For the text-containing cell, return its midpoint in [x, y] coordinate format. 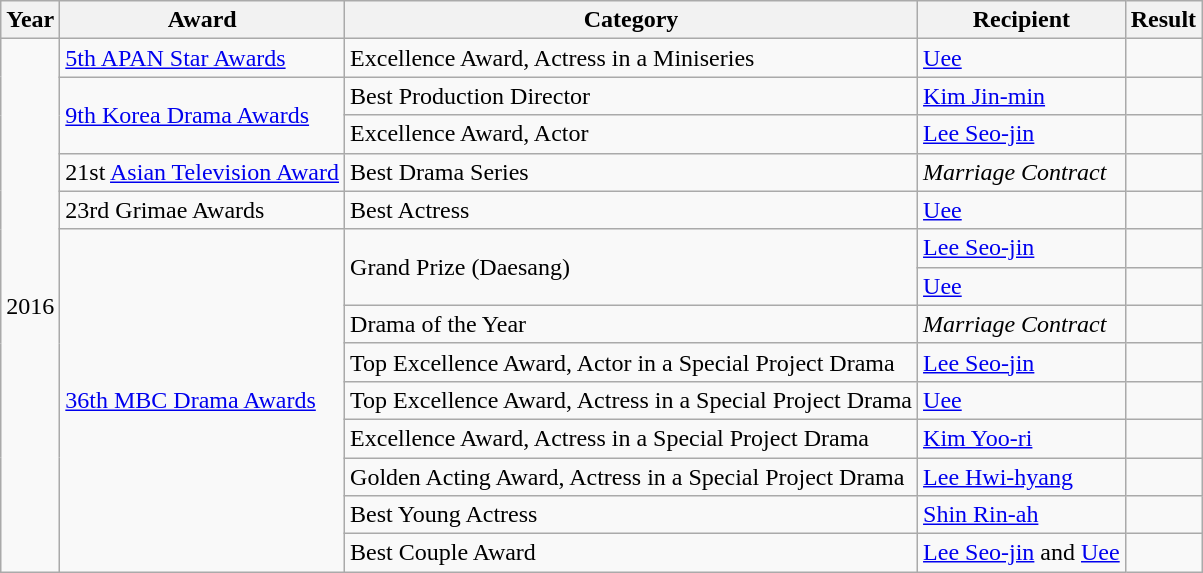
Year [30, 20]
Lee Hwi-hyang [1022, 477]
9th Korea Drama Awards [202, 115]
Top Excellence Award, Actor in a Special Project Drama [632, 362]
Best Young Actress [632, 515]
Top Excellence Award, Actress in a Special Project Drama [632, 400]
Best Couple Award [632, 553]
Award [202, 20]
23rd Grimae Awards [202, 210]
Best Production Director [632, 96]
Golden Acting Award, Actress in a Special Project Drama [632, 477]
Excellence Award, Actor [632, 134]
Lee Seo-jin and Uee [1022, 553]
Recipient [1022, 20]
Kim Jin-min [1022, 96]
Drama of the Year [632, 324]
Kim Yoo-ri [1022, 438]
Best Actress [632, 210]
Category [632, 20]
Excellence Award, Actress in a Miniseries [632, 58]
Shin Rin-ah [1022, 515]
5th APAN Star Awards [202, 58]
Grand Prize (Daesang) [632, 267]
Excellence Award, Actress in a Special Project Drama [632, 438]
21st Asian Television Award [202, 172]
2016 [30, 306]
Best Drama Series [632, 172]
36th MBC Drama Awards [202, 400]
Result [1163, 20]
